For the text-containing cell, return its midpoint in (x, y) coordinate format. 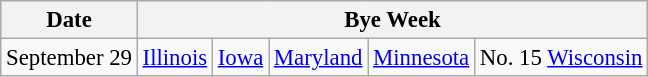
Date (69, 20)
Bye Week (392, 20)
Minnesota (422, 58)
No. 15 Wisconsin (562, 58)
Iowa (240, 58)
Maryland (318, 58)
September 29 (69, 58)
Illinois (174, 58)
